Pinpoint the cell where the given text exists, returning its (X, Y) midpoint coordinate. 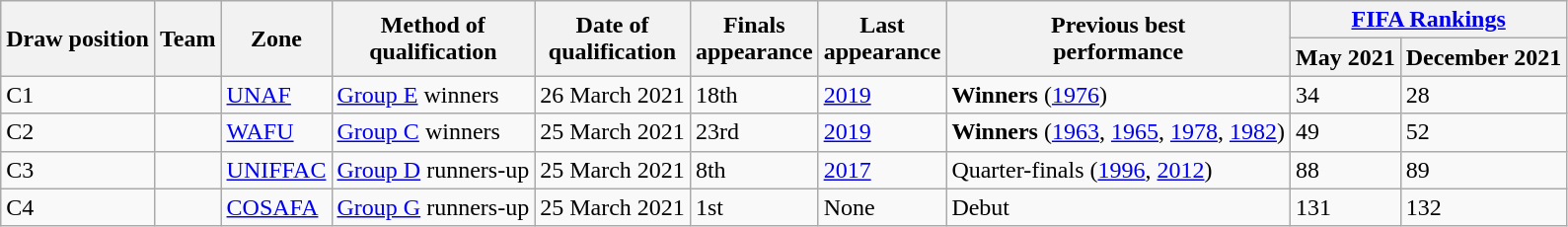
Group D runners-up (433, 170)
UNIFFAC (276, 170)
Quarter-finals (1996, 2012) (1119, 170)
Winners (1976) (1119, 95)
131 (1345, 207)
Draw position (78, 38)
26 March 2021 (613, 95)
18th (754, 95)
C1 (78, 95)
Group E winners (433, 95)
8th (754, 170)
34 (1345, 95)
1st (754, 207)
132 (1484, 207)
Previous bestperformance (1119, 38)
Method ofqualification (433, 38)
52 (1484, 132)
28 (1484, 95)
Date ofqualification (613, 38)
Group G runners-up (433, 207)
2017 (882, 170)
Team (187, 38)
49 (1345, 132)
88 (1345, 170)
UNAF (276, 95)
C4 (78, 207)
WAFU (276, 132)
89 (1484, 170)
Debut (1119, 207)
Finalsappearance (754, 38)
Lastappearance (882, 38)
C2 (78, 132)
C3 (78, 170)
May 2021 (1345, 57)
Zone (276, 38)
Winners (1963, 1965, 1978, 1982) (1119, 132)
Group C winners (433, 132)
23rd (754, 132)
FIFA Rankings (1428, 20)
COSAFA (276, 207)
December 2021 (1484, 57)
None (882, 207)
